Return the [X, Y] coordinate for the center point of the cell that contains the specified text.  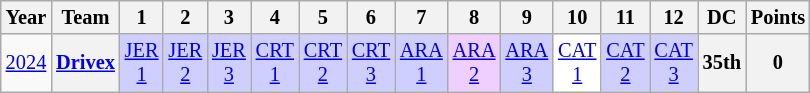
CRT2 [323, 63]
ARA2 [474, 63]
Year [26, 17]
Drivex [86, 63]
3 [229, 17]
10 [577, 17]
Points [778, 17]
CAT2 [625, 63]
35th [722, 63]
JER3 [229, 63]
CAT1 [577, 63]
CRT3 [371, 63]
CRT1 [275, 63]
ARA1 [422, 63]
11 [625, 17]
7 [422, 17]
2024 [26, 63]
ARA3 [526, 63]
CAT3 [674, 63]
Team [86, 17]
0 [778, 63]
8 [474, 17]
5 [323, 17]
4 [275, 17]
6 [371, 17]
9 [526, 17]
DC [722, 17]
JER1 [142, 63]
JER2 [185, 63]
12 [674, 17]
2 [185, 17]
1 [142, 17]
